Capture the cell that displays the provided text and extract its (X, Y) central coordinate. 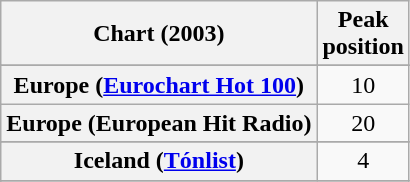
20 (363, 123)
Peakposition (363, 34)
Europe (European Hit Radio) (159, 123)
Europe (Eurochart Hot 100) (159, 85)
Chart (2003) (159, 34)
4 (363, 161)
10 (363, 85)
Iceland (Tónlist) (159, 161)
